For the text-containing cell, return its midpoint in [x, y] coordinate format. 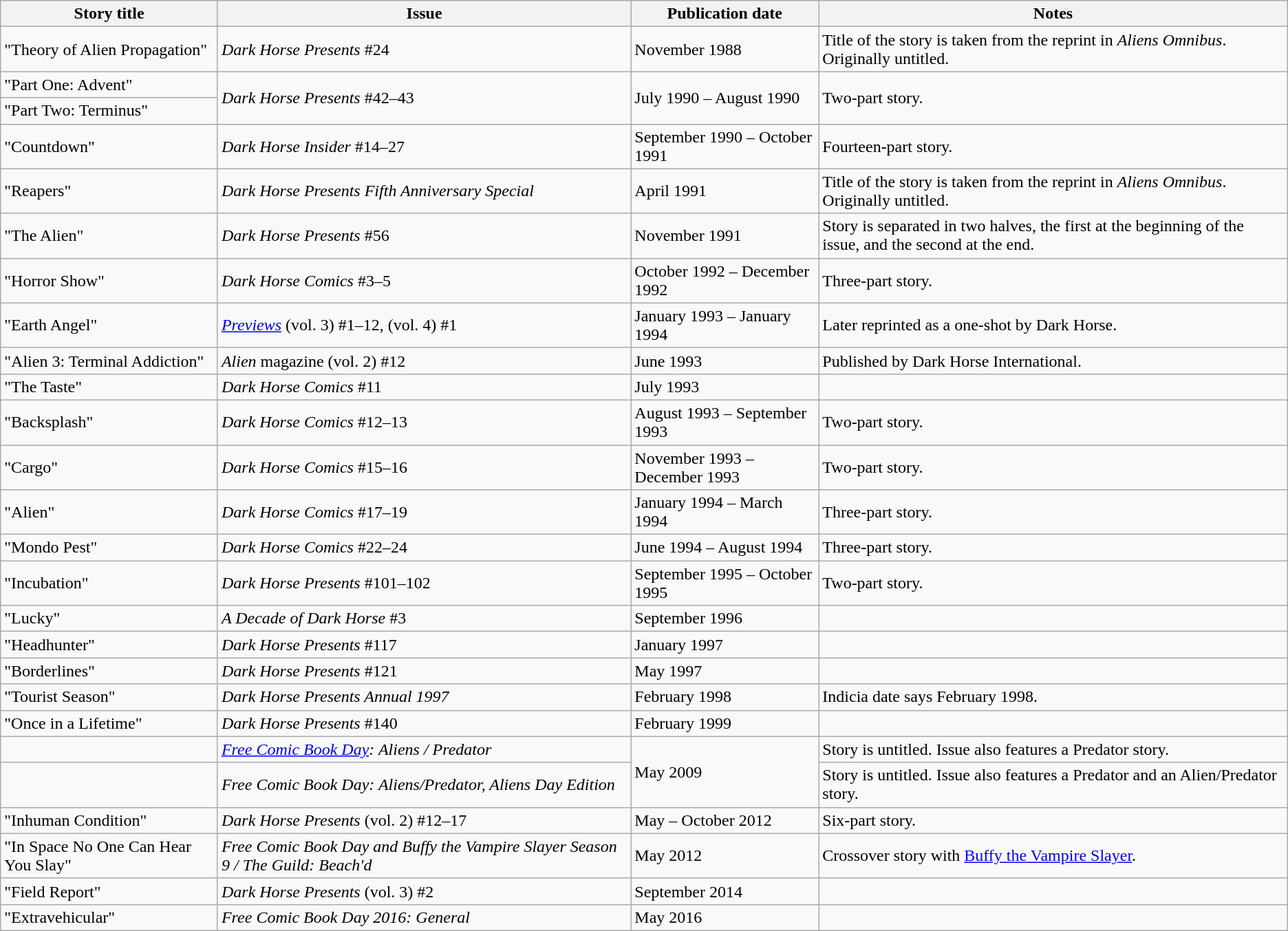
"Extravehicular" [109, 917]
Fourteen-part story. [1053, 146]
"Part One: Advent" [109, 85]
"Backsplash" [109, 422]
July 1993 [725, 387]
Dark Horse Insider #14–27 [424, 146]
Dark Horse Presents (vol. 2) #12–17 [424, 820]
"Part Two: Terminus" [109, 111]
May 2009 [725, 772]
"Once in a Lifetime" [109, 723]
Dark Horse Presents #101–102 [424, 584]
Dark Horse Comics #15–16 [424, 467]
June 1994 – August 1994 [725, 548]
"Field Report" [109, 891]
Previews (vol. 3) #1–12, (vol. 4) #1 [424, 325]
"In Space No One Can Hear You Slay" [109, 856]
February 1999 [725, 723]
May 1997 [725, 671]
Story is untitled. Issue also features a Predator and an Alien/Predator story. [1053, 784]
Indicia date says February 1998. [1053, 697]
May 2012 [725, 856]
Dark Horse Presents #117 [424, 645]
Dark Horse Comics #11 [424, 387]
Later reprinted as a one-shot by Dark Horse. [1053, 325]
"Lucky" [109, 619]
Notes [1053, 14]
September 2014 [725, 891]
Dark Horse Comics #3–5 [424, 281]
Story is untitled. Issue also features a Predator story. [1053, 749]
Dark Horse Presents (vol. 3) #2 [424, 891]
April 1991 [725, 191]
"Tourist Season" [109, 697]
Free Comic Book Day and Buffy the Vampire Slayer Season 9 / The Guild: Beach'd [424, 856]
November 1991 [725, 235]
February 1998 [725, 697]
September 1995 – October 1995 [725, 584]
October 1992 – December 1992 [725, 281]
May – October 2012 [725, 820]
Alien magazine (vol. 2) #12 [424, 361]
"Incubation" [109, 584]
Free Comic Book Day 2016: General [424, 917]
"Headhunter" [109, 645]
"Reapers" [109, 191]
Free Comic Book Day: Aliens/Predator, Aliens Day Edition [424, 784]
Story title [109, 14]
September 1990 – October 1991 [725, 146]
August 1993 – September 1993 [725, 422]
November 1993 – December 1993 [725, 467]
Issue [424, 14]
"Borderlines" [109, 671]
"The Alien" [109, 235]
Dark Horse Presents #56 [424, 235]
"Horror Show" [109, 281]
Dark Horse Presents Fifth Anniversary Special [424, 191]
Dark Horse Presents #121 [424, 671]
A Decade of Dark Horse #3 [424, 619]
"Mondo Pest" [109, 548]
Dark Horse Presents #140 [424, 723]
January 1994 – March 1994 [725, 512]
Free Comic Book Day: Aliens / Predator [424, 749]
Dark Horse Comics #17–19 [424, 512]
September 1996 [725, 619]
June 1993 [725, 361]
Six-part story. [1053, 820]
"Earth Angel" [109, 325]
January 1993 – January 1994 [725, 325]
"Cargo" [109, 467]
Dark Horse Comics #12–13 [424, 422]
July 1990 – August 1990 [725, 98]
Published by Dark Horse International. [1053, 361]
Publication date [725, 14]
Crossover story with Buffy the Vampire Slayer. [1053, 856]
Dark Horse Comics #22–24 [424, 548]
"The Taste" [109, 387]
"Inhuman Condition" [109, 820]
November 1988 [725, 50]
"Alien" [109, 512]
Dark Horse Presents Annual 1997 [424, 697]
"Alien 3: Terminal Addiction" [109, 361]
"Theory of Alien Propagation" [109, 50]
"Countdown" [109, 146]
May 2016 [725, 917]
Dark Horse Presents #42–43 [424, 98]
Dark Horse Presents #24 [424, 50]
January 1997 [725, 645]
Story is separated in two halves, the first at the beginning of the issue, and the second at the end. [1053, 235]
